Scan for the cell matching the given text and deliver its (x, y) coordinate at center. 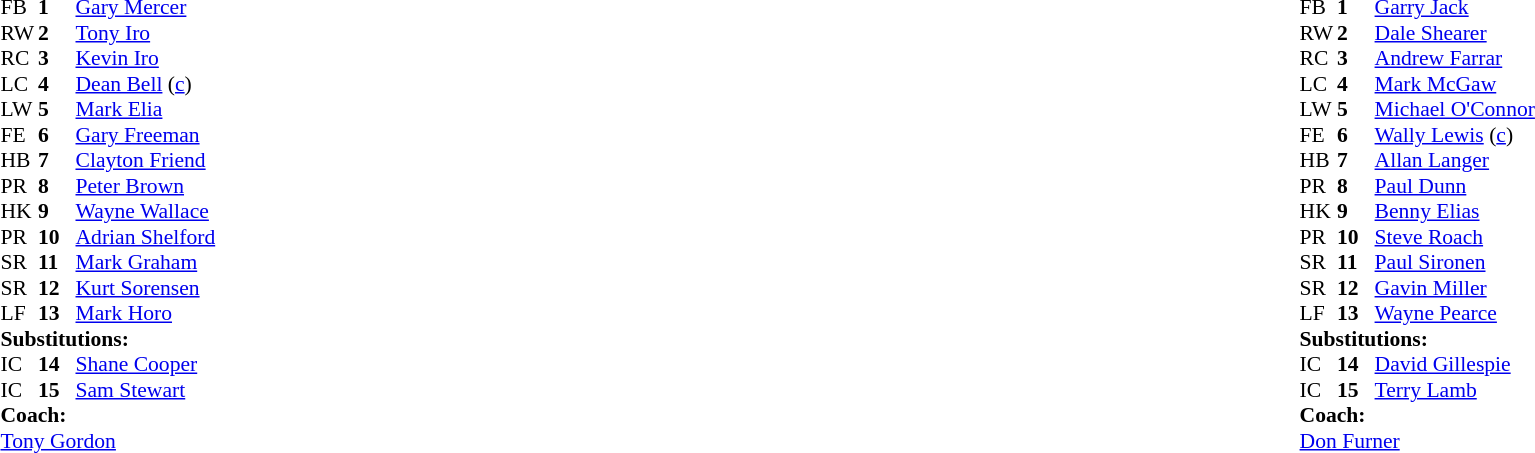
Sam Stewart (146, 390)
Clayton Friend (146, 161)
Adrian Shelford (146, 237)
Terry Lamb (1455, 390)
Andrew Farrar (1455, 59)
Wayne Wallace (146, 211)
Mark McGaw (1455, 84)
Steve Roach (1455, 237)
Tony Iro (146, 33)
Wayne Pearce (1455, 313)
Kevin Iro (146, 59)
Shane Cooper (146, 365)
Mark Graham (146, 263)
Mark Horo (146, 313)
Mark Elia (146, 109)
Michael O'Connor (1455, 109)
David Gillespie (1455, 365)
Peter Brown (146, 186)
Gavin Miller (1455, 288)
Paul Dunn (1455, 186)
Dean Bell (c) (146, 84)
Benny Elias (1455, 211)
Dale Shearer (1455, 33)
Allan Langer (1455, 161)
Kurt Sorensen (146, 288)
Wally Lewis (c) (1455, 135)
Paul Sironen (1455, 263)
Gary Freeman (146, 135)
